Return the (X, Y) coordinate for the center point of the cell that contains the specified text.  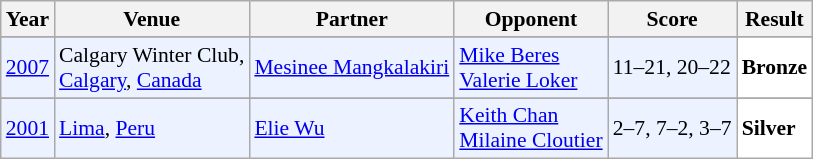
Opponent (530, 19)
Year (28, 19)
Bronze (775, 68)
2001 (28, 128)
Mesinee Mangkalakiri (352, 68)
Score (672, 19)
Venue (152, 19)
11–21, 20–22 (672, 68)
Calgary Winter Club,Calgary, Canada (152, 68)
Keith Chan Milaine Cloutier (530, 128)
Result (775, 19)
Lima, Peru (152, 128)
Silver (775, 128)
Elie Wu (352, 128)
2007 (28, 68)
2–7, 7–2, 3–7 (672, 128)
Partner (352, 19)
Mike Beres Valerie Loker (530, 68)
